Return the (x, y) coordinate for the center point of the cell that contains the specified text.  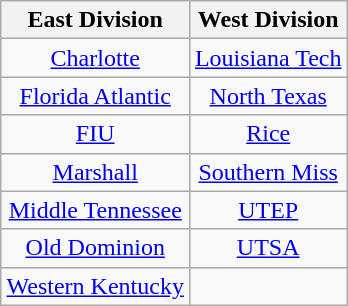
UTEP (268, 210)
West Division (268, 20)
Southern Miss (268, 172)
North Texas (268, 96)
Marshall (95, 172)
Western Kentucky (95, 286)
UTSA (268, 248)
Florida Atlantic (95, 96)
Louisiana Tech (268, 58)
Charlotte (95, 58)
Old Dominion (95, 248)
FIU (95, 134)
Rice (268, 134)
East Division (95, 20)
Middle Tennessee (95, 210)
